Output the [X, Y] coordinate of the center of the cell containing the given text.  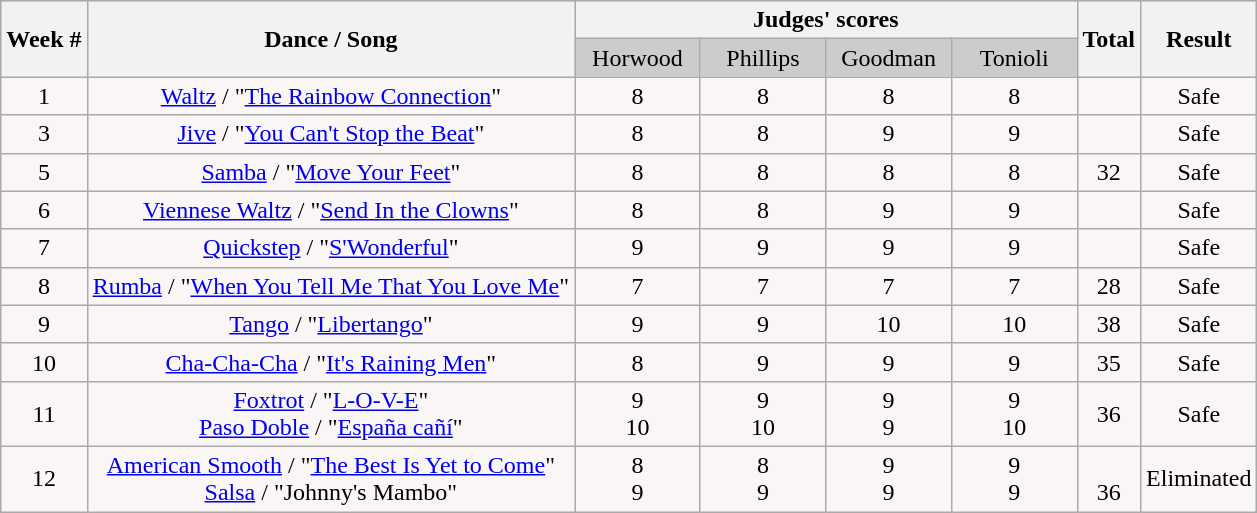
28 [1109, 286]
Tango / "Libertango" [330, 324]
Rumba / "When You Tell Me That You Love Me" [330, 286]
Waltz / "The Rainbow Connection" [330, 96]
American Smooth / "The Best Is Yet to Come"Salsa / "Johnny's Mambo" [330, 478]
35 [1109, 362]
Dance / Song [330, 39]
1 [44, 96]
38 [1109, 324]
6 [44, 210]
32 [1109, 172]
Week # [44, 39]
11 [44, 414]
Judges' scores [826, 20]
Goodman [889, 58]
Samba / "Move Your Feet" [330, 172]
Jive / "You Can't Stop the Beat" [330, 134]
Result [1199, 39]
Viennese Waltz / "Send In the Clowns" [330, 210]
Phillips [763, 58]
Quickstep / "S'Wonderful" [330, 248]
Eliminated [1199, 478]
Horwood [638, 58]
Cha-Cha-Cha / "It's Raining Men" [330, 362]
Foxtrot / "L-O-V-E"Paso Doble / "España cañí" [330, 414]
Tonioli [1014, 58]
12 [44, 478]
3 [44, 134]
5 [44, 172]
Total [1109, 39]
